Locate the cell with the specified text and output its [x, y] center coordinate. 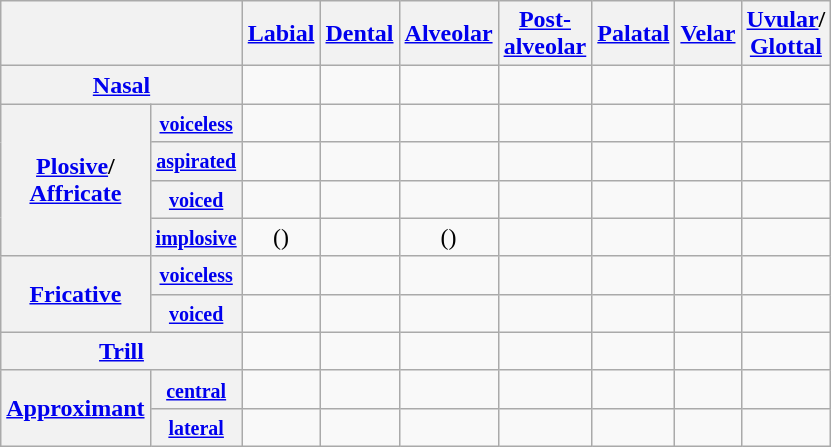
Plosive/Affricate [76, 180]
Palatal [634, 34]
Alveolar [448, 34]
Approximant [76, 408]
Uvular/Glottal [786, 34]
central [196, 389]
Nasal [122, 85]
Labial [281, 34]
aspirated [196, 161]
Fricative [76, 294]
implosive [196, 237]
Velar [708, 34]
lateral [196, 427]
Dental [360, 34]
Post-alveolar [545, 34]
Trill [122, 351]
